Search for the cell housing the specified text and yield its [x, y] center coordinate. 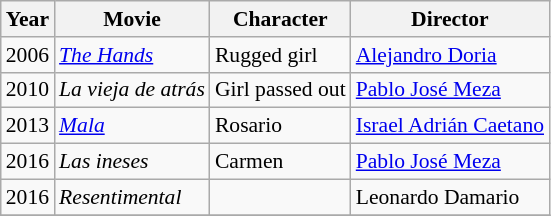
Israel Adrián Caetano [450, 126]
Movie [132, 19]
Year [28, 19]
The Hands [132, 55]
2010 [28, 90]
Mala [132, 126]
Leonardo Damario [450, 197]
Character [280, 19]
Rugged girl [280, 55]
Resentimental [132, 197]
Rosario [280, 126]
Alejandro Doria [450, 55]
Girl passed out [280, 90]
Director [450, 19]
La vieja de atrás [132, 90]
2013 [28, 126]
Carmen [280, 162]
2006 [28, 55]
Las ineses [132, 162]
